Find where the given text appears and provide that cell's center as [x, y] coordinate. 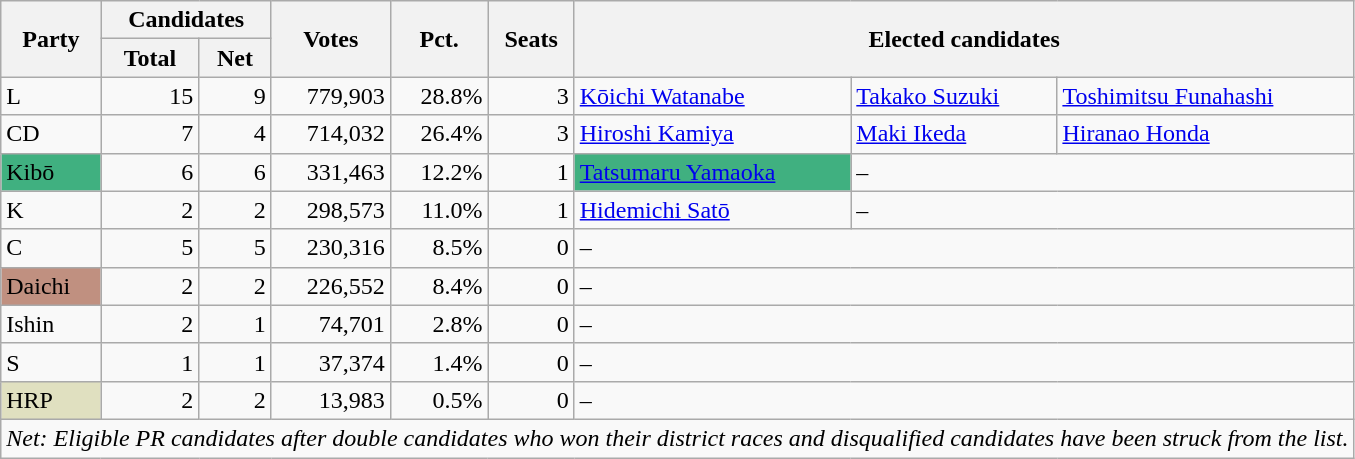
Votes [330, 39]
Kōichi Watanabe [712, 96]
298,573 [330, 210]
226,552 [330, 286]
714,032 [330, 134]
Net [235, 58]
Elected candidates [964, 39]
4 [235, 134]
230,316 [330, 248]
Takako Suzuki [954, 96]
Ishin [51, 324]
8.4% [439, 286]
Maki Ikeda [954, 134]
37,374 [330, 362]
Hiroshi Kamiya [712, 134]
12.2% [439, 172]
Kibō [51, 172]
0.5% [439, 400]
Hiranao Honda [1206, 134]
779,903 [330, 96]
Daichi [51, 286]
1.4% [439, 362]
CD [51, 134]
L [51, 96]
28.8% [439, 96]
Candidates [186, 20]
Pct. [439, 39]
26.4% [439, 134]
2.8% [439, 324]
9 [235, 96]
15 [150, 96]
331,463 [330, 172]
Total [150, 58]
HRP [51, 400]
Tatsumaru Yamaoka [712, 172]
11.0% [439, 210]
S [51, 362]
7 [150, 134]
Toshimitsu Funahashi [1206, 96]
C [51, 248]
Hidemichi Satō [712, 210]
8.5% [439, 248]
Party [51, 39]
Net: Eligible PR candidates after double candidates who won their district races and disqualified candidates have been struck from the list. [678, 438]
13,983 [330, 400]
74,701 [330, 324]
Seats [531, 39]
K [51, 210]
